Find where the given text appears and provide that cell's center as (X, Y) coordinate. 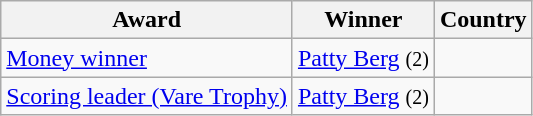
Winner (363, 20)
Country (483, 20)
Award (147, 20)
Scoring leader (Vare Trophy) (147, 96)
Money winner (147, 58)
